Determine the (X, Y) coordinate at the center of the cell enclosing the given text.  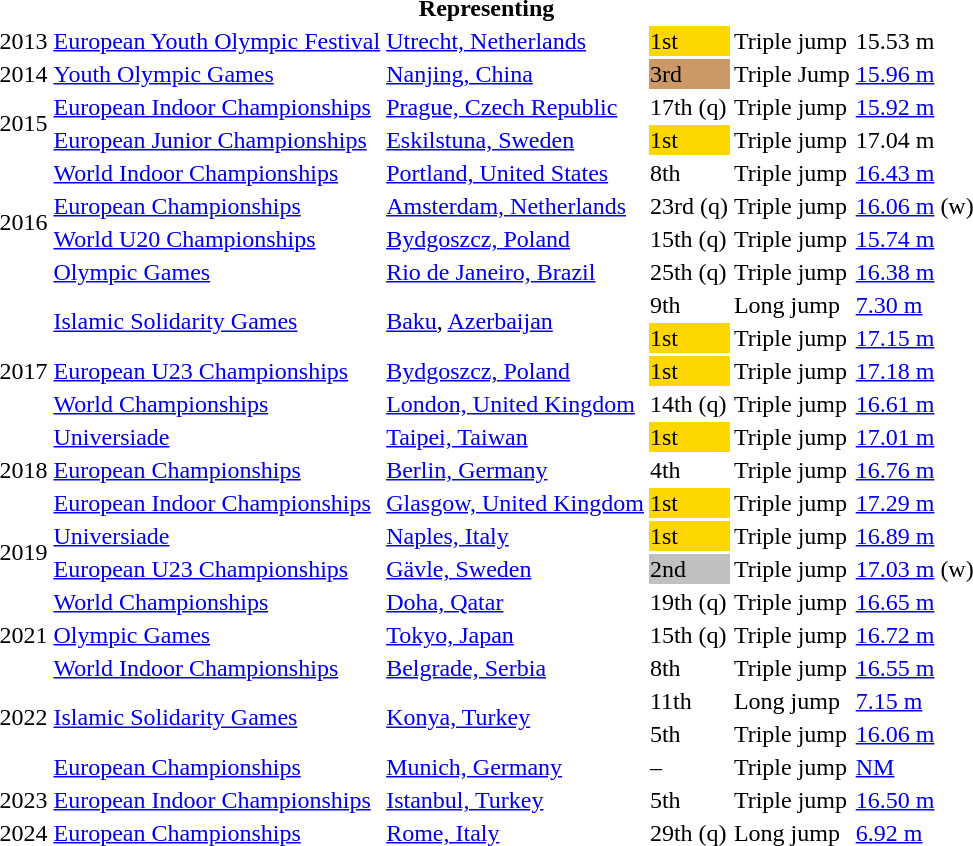
Konya, Turkey (516, 718)
Belgrade, Serbia (516, 668)
2nd (688, 569)
Doha, Qatar (516, 602)
Tokyo, Japan (516, 635)
Utrecht, Netherlands (516, 41)
Naples, Italy (516, 536)
European Junior Championships (217, 140)
Youth Olympic Games (217, 74)
Nanjing, China (516, 74)
Taipei, Taiwan (516, 437)
European Youth Olympic Festival (217, 41)
Eskilstuna, Sweden (516, 140)
9th (688, 305)
Istanbul, Turkey (516, 800)
Gävle, Sweden (516, 569)
London, United Kingdom (516, 404)
World U20 Championships (217, 239)
– (688, 767)
14th (q) (688, 404)
19th (q) (688, 602)
Triple Jump (792, 74)
Prague, Czech Republic (516, 107)
Baku, Azerbaijan (516, 322)
Glasgow, United Kingdom (516, 503)
Munich, Germany (516, 767)
Berlin, Germany (516, 470)
23rd (q) (688, 206)
11th (688, 701)
17th (q) (688, 107)
Portland, United States (516, 173)
3rd (688, 74)
Rio de Janeiro, Brazil (516, 272)
25th (q) (688, 272)
4th (688, 470)
Amsterdam, Netherlands (516, 206)
